Locate the cell with the specified text and output its (x, y) center coordinate. 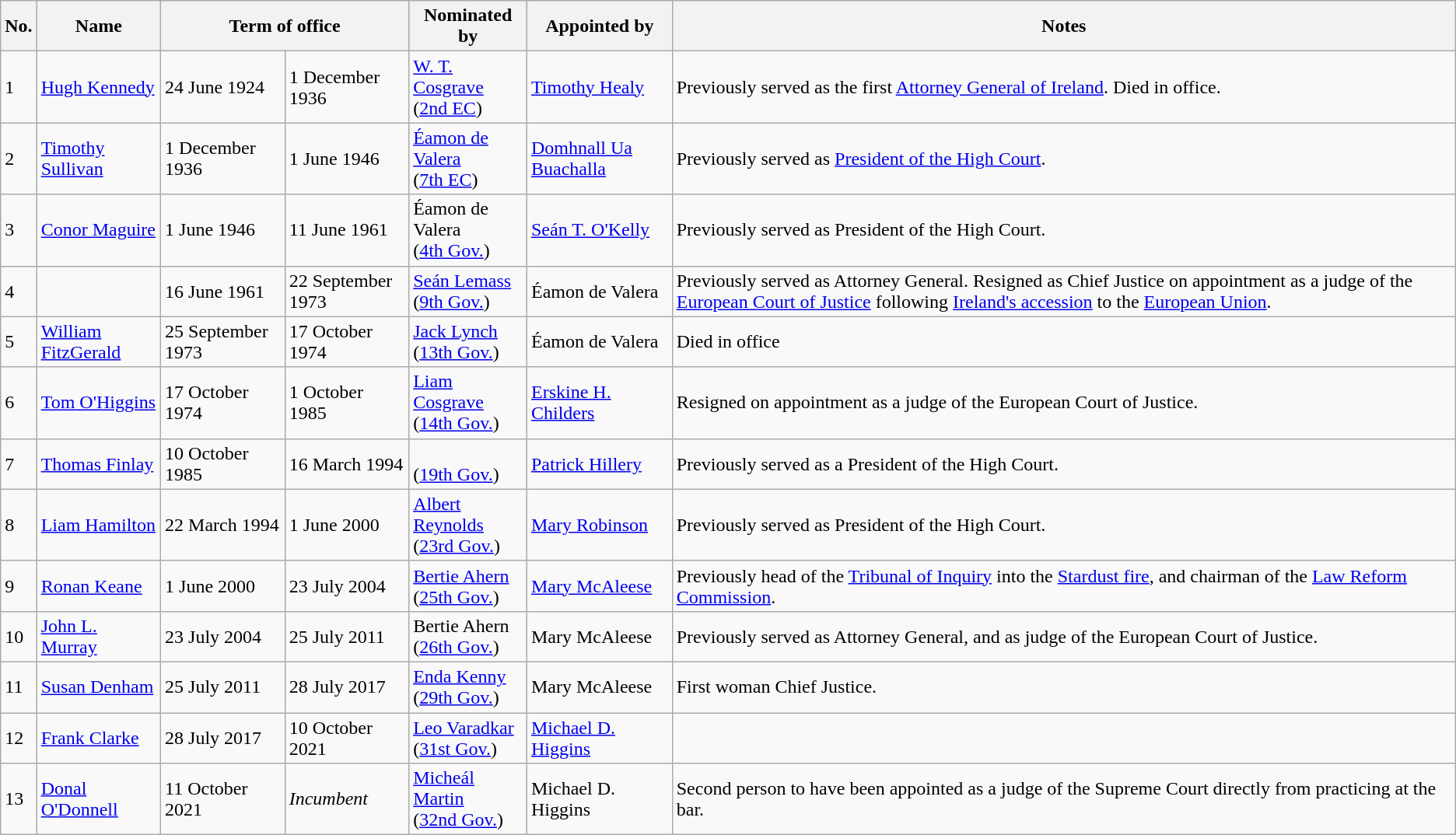
Domhnall Ua Buachalla (599, 159)
8 (19, 525)
6 (19, 403)
Éamon de Valera(4th Gov.) (468, 230)
Bertie Ahern(25th Gov.) (468, 586)
First woman Chief Justice. (1064, 687)
Donal O'Donnell (98, 799)
Liam Hamilton (98, 525)
24 June 1924 (223, 87)
11 (19, 687)
Thomas Finlay (98, 463)
Tom O'Higgins (98, 403)
Nominated by (468, 26)
25 September 1973 (223, 342)
Jack Lynch(13th Gov.) (468, 342)
Died in office (1064, 342)
4 (19, 291)
10 October 1985 (223, 463)
Albert Reynolds(23rd Gov.) (468, 525)
Previously served as Attorney General, and as judge of the European Court of Justice. (1064, 636)
No. (19, 26)
11 October 2021 (223, 799)
22 March 1994 (223, 525)
16 March 1994 (347, 463)
Appointed by (599, 26)
Previously served as a President of the High Court. (1064, 463)
11 June 1961 (347, 230)
W. T. Cosgrave(2nd EC) (468, 87)
Conor Maguire (98, 230)
Leo Varadkar(31st Gov.) (468, 737)
Second person to have been appointed as a judge of the Supreme Court directly from practicing at the bar. (1064, 799)
10 (19, 636)
Bertie Ahern(26th Gov.) (468, 636)
9 (19, 586)
Patrick Hillery (599, 463)
Erskine H. Childers (599, 403)
John L. Murray (98, 636)
Previously head of the Tribunal of Inquiry into the Stardust fire, and chairman of the Law Reform Commission. (1064, 586)
12 (19, 737)
2 (19, 159)
Term of office (285, 26)
5 (19, 342)
Resigned on appointment as a judge of the European Court of Justice. (1064, 403)
Seán T. O'Kelly (599, 230)
Timothy Sullivan (98, 159)
Hugh Kennedy (98, 87)
Éamon de Valera(7th EC) (468, 159)
(19th Gov.) (468, 463)
Ronan Keane (98, 586)
Seán Lemass(9th Gov.) (468, 291)
3 (19, 230)
Liam Cosgrave(14th Gov.) (468, 403)
Frank Clarke (98, 737)
13 (19, 799)
Enda Kenny(29th Gov.) (468, 687)
Timothy Healy (599, 87)
22 September 1973 (347, 291)
1 (19, 87)
16 June 1961 (223, 291)
Previously served as the first Attorney General of Ireland. Died in office. (1064, 87)
Susan Denham (98, 687)
7 (19, 463)
10 October 2021 (347, 737)
Micheál Martin(32nd Gov.) (468, 799)
Notes (1064, 26)
Name (98, 26)
Incumbent (347, 799)
1 October 1985 (347, 403)
William FitzGerald (98, 342)
Mary Robinson (599, 525)
